Capture the cell that displays the provided text and extract its [x, y] central coordinate. 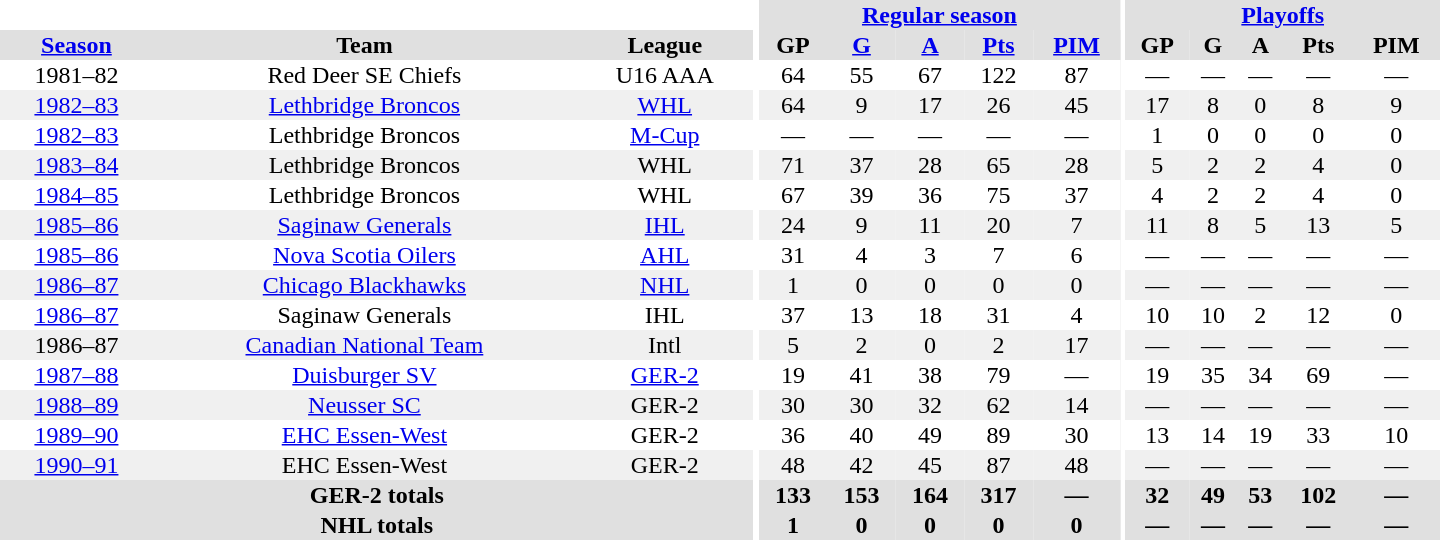
6 [1076, 255]
Canadian National Team [364, 345]
39 [862, 195]
GER-2 totals [376, 495]
NHL [664, 285]
1989–90 [76, 435]
164 [930, 495]
Season [76, 45]
Playoffs [1282, 15]
Intl [664, 345]
1987–88 [76, 375]
42 [862, 465]
NHL totals [376, 525]
1988–89 [76, 405]
18 [930, 315]
102 [1318, 495]
20 [998, 225]
62 [998, 405]
55 [862, 75]
53 [1260, 495]
1981–82 [76, 75]
1983–84 [76, 165]
Team [364, 45]
M-Cup [664, 135]
65 [998, 165]
24 [794, 225]
Regular season [940, 15]
33 [1318, 435]
38 [930, 375]
1984–85 [76, 195]
69 [1318, 375]
133 [794, 495]
153 [862, 495]
Chicago Blackhawks [364, 285]
317 [998, 495]
34 [1260, 375]
79 [998, 375]
35 [1212, 375]
U16 AAA [664, 75]
League [664, 45]
40 [862, 435]
12 [1318, 315]
71 [794, 165]
Nova Scotia Oilers [364, 255]
3 [930, 255]
75 [998, 195]
26 [998, 105]
1990–91 [76, 465]
41 [862, 375]
AHL [664, 255]
Red Deer SE Chiefs [364, 75]
Neusser SC [364, 405]
89 [998, 435]
122 [998, 75]
Duisburger SV [364, 375]
